For the text-containing cell, return its midpoint in (x, y) coordinate format. 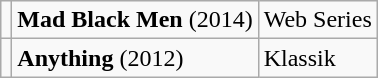
Anything (2012) (135, 58)
Klassik (318, 58)
Mad Black Men (2014) (135, 20)
Web Series (318, 20)
